For the text-containing cell, return its midpoint in [x, y] coordinate format. 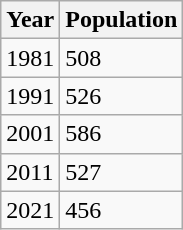
1981 [30, 58]
2001 [30, 134]
527 [122, 172]
2011 [30, 172]
2021 [30, 210]
508 [122, 58]
1991 [30, 96]
586 [122, 134]
526 [122, 96]
Population [122, 20]
Year [30, 20]
456 [122, 210]
